Extract the [X, Y] coordinate from the center of the cell holding the provided text.  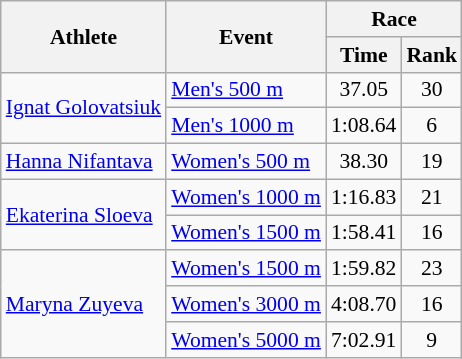
4:08.70 [364, 304]
Women's 5000 m [246, 340]
30 [432, 90]
Ignat Golovatsiuk [84, 108]
Event [246, 36]
Rank [432, 55]
6 [432, 126]
Athlete [84, 36]
Women's 3000 m [246, 304]
1:58.41 [364, 233]
1:59.82 [364, 269]
Women's 500 m [246, 162]
Time [364, 55]
Men's 1000 m [246, 126]
7:02.91 [364, 340]
Hanna Nifantava [84, 162]
Ekaterina Sloeva [84, 214]
9 [432, 340]
Men's 500 m [246, 90]
21 [432, 197]
Race [394, 19]
38.30 [364, 162]
Maryna Zuyeva [84, 304]
Women's 1000 m [246, 197]
23 [432, 269]
1:08.64 [364, 126]
19 [432, 162]
37.05 [364, 90]
1:16.83 [364, 197]
